Determine the [X, Y] coordinate at the center of the cell enclosing the given text.  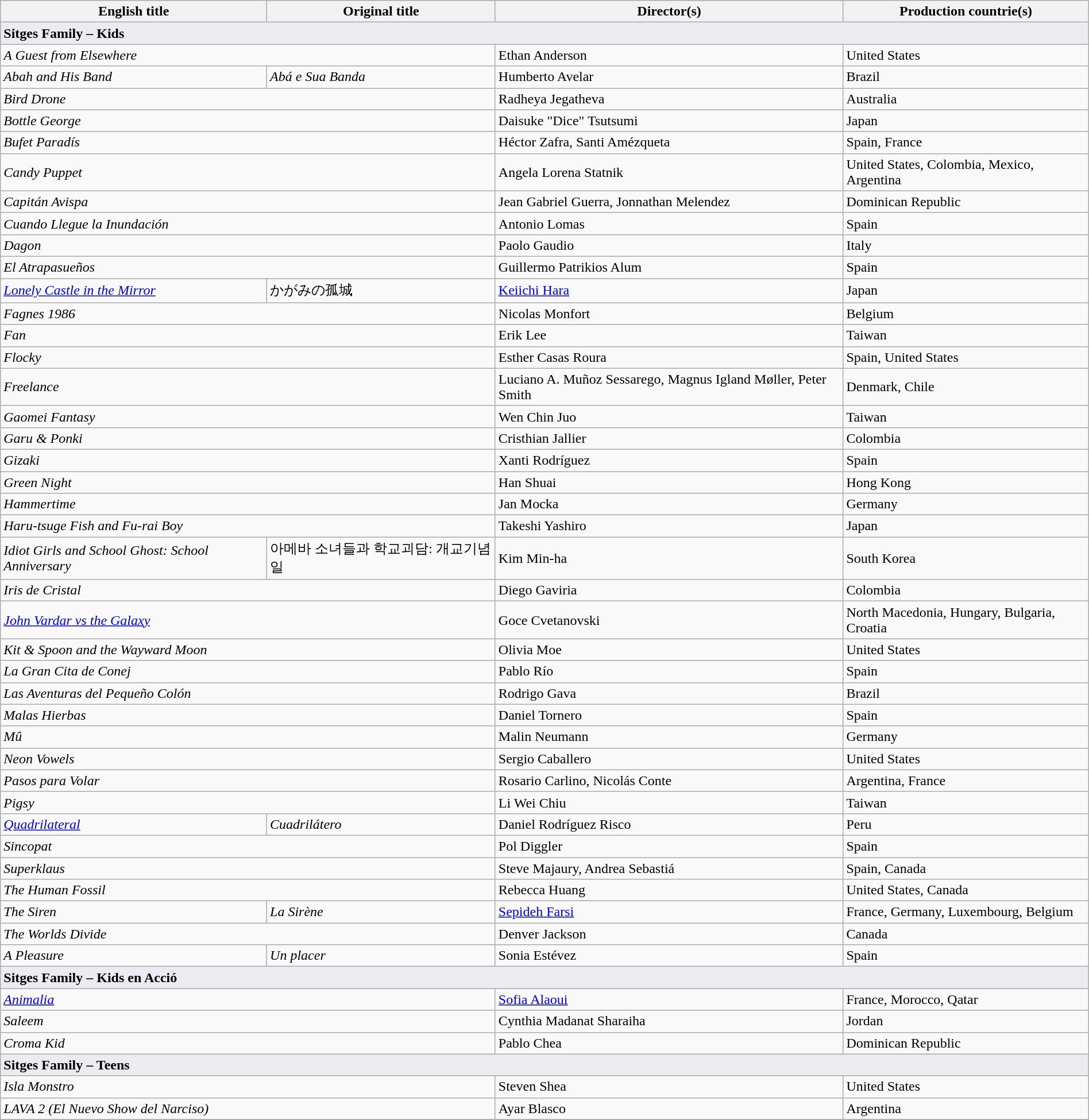
Las Aventuras del Pequeño Colón [248, 693]
Jean Gabriel Guerra, Jonnathan Melendez [669, 202]
Diego Gaviria [669, 590]
The Worlds Divide [248, 934]
Radheya Jegatheva [669, 99]
Green Night [248, 482]
Daniel Tornero [669, 715]
Denmark, Chile [966, 387]
Hammertime [248, 504]
아메바 소녀들과 학교괴담: 개교기념일 [381, 558]
Guillermo Patrikios Alum [669, 267]
Mû [248, 737]
John Vardar vs the Galaxy [248, 620]
Candy Puppet [248, 172]
Sepideh Farsi [669, 912]
English title [134, 11]
Garu & Ponki [248, 438]
Jordan [966, 1021]
Cristhian Jallier [669, 438]
Spain, France [966, 142]
Denver Jackson [669, 934]
Quadrilateral [134, 824]
Erik Lee [669, 335]
Peru [966, 824]
Sincopat [248, 846]
Malin Neumann [669, 737]
Pablo Chea [669, 1043]
Freelance [248, 387]
Wen Chin Juo [669, 416]
Belgium [966, 314]
Lonely Castle in the Mirror [134, 291]
Steve Majaury, Andrea Sebastiá [669, 868]
Sonia Estévez [669, 956]
Argentina [966, 1109]
Isla Monstro [248, 1087]
Han Shuai [669, 482]
Superklaus [248, 868]
Haru-tsuge Fish and Fu-rai Boy [248, 526]
Saleem [248, 1021]
Canada [966, 934]
A Guest from Elsewhere [248, 55]
Pol Diggler [669, 846]
Rodrigo Gava [669, 693]
Fagnes 1986 [248, 314]
El Atrapasueños [248, 267]
Pasos para Volar [248, 781]
Flocky [248, 357]
Paolo Gaudio [669, 245]
South Korea [966, 558]
Sitges Family – Kids [544, 33]
Animalia [248, 999]
Bottle George [248, 121]
Ayar Blasco [669, 1109]
Bufet Paradís [248, 142]
Kit & Spoon and the Wayward Moon [248, 650]
Spain, Canada [966, 868]
Abá e Sua Banda [381, 77]
The Siren [134, 912]
Italy [966, 245]
Jan Mocka [669, 504]
Sofia Alaoui [669, 999]
France, Morocco, Qatar [966, 999]
Sergio Caballero [669, 759]
Neon Vowels [248, 759]
Cuando Llegue la Inundación [248, 223]
Argentina, France [966, 781]
Gaomei Fantasy [248, 416]
Rebecca Huang [669, 890]
Daisuke "Dice" Tsutsumi [669, 121]
La Gran Cita de Conej [248, 671]
Pablo Río [669, 671]
Sitges Family – Kids en Acció [544, 978]
Original title [381, 11]
Spain, United States [966, 357]
Abah and His Band [134, 77]
Production countrie(s) [966, 11]
Ethan Anderson [669, 55]
Olivia Moe [669, 650]
Fan [248, 335]
かがみの孤城 [381, 291]
Kim Min-ha [669, 558]
Xanti Rodríguez [669, 460]
Gizaki [248, 460]
Bird Drone [248, 99]
Humberto Avelar [669, 77]
Nicolas Monfort [669, 314]
LAVA 2 (El Nuevo Show del Narciso) [248, 1109]
Keiichi Hara [669, 291]
Takeshi Yashiro [669, 526]
Australia [966, 99]
Dagon [248, 245]
Un placer [381, 956]
Antonio Lomas [669, 223]
La Sirène [381, 912]
Luciano A. Muñoz Sessarego, Magnus Igland Møller, Peter Smith [669, 387]
Daniel Rodríguez Risco [669, 824]
France, Germany, Luxembourg, Belgium [966, 912]
A Pleasure [134, 956]
Angela Lorena Statnik [669, 172]
Cuadrilátero [381, 824]
The Human Fossil [248, 890]
Capitán Avispa [248, 202]
Pigsy [248, 802]
Croma Kid [248, 1043]
Cynthia Madanat Sharaiha [669, 1021]
Idiot Girls and School Ghost: School Anniversary [134, 558]
Director(s) [669, 11]
Li Wei Chiu [669, 802]
Sitges Family – Teens [544, 1065]
Malas Hierbas [248, 715]
United States, Canada [966, 890]
United States, Colombia, Mexico, Argentina [966, 172]
Esther Casas Roura [669, 357]
Hong Kong [966, 482]
Steven Shea [669, 1087]
Héctor Zafra, Santi Amézqueta [669, 142]
Iris de Cristal [248, 590]
Goce Cvetanovski [669, 620]
Rosario Carlino, Nicolás Conte [669, 781]
North Macedonia, Hungary, Bulgaria, Croatia [966, 620]
